Scan for the cell matching the given text and deliver its [x, y] coordinate at center. 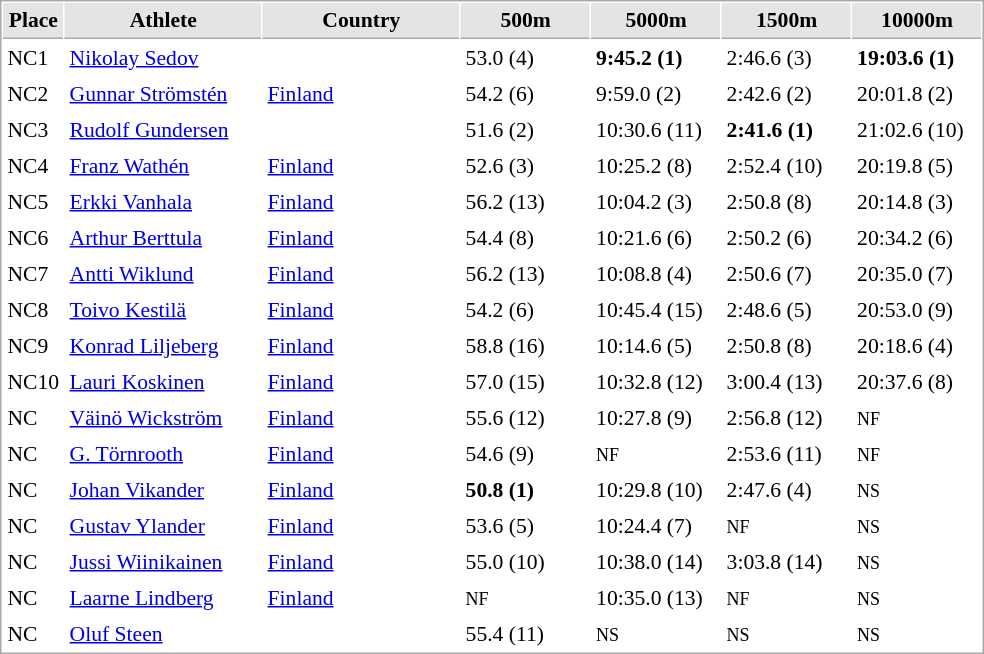
NC5 [34, 201]
2:50.6 (7) [786, 273]
20:34.2 (6) [918, 237]
Johan Vikander [163, 489]
57.0 (15) [526, 381]
2:41.6 (1) [786, 129]
2:48.6 (5) [786, 309]
NC8 [34, 309]
1500m [786, 21]
NC7 [34, 273]
G. Törnrooth [163, 453]
58.8 (16) [526, 345]
52.6 (3) [526, 165]
NC10 [34, 381]
20:01.8 (2) [918, 93]
55.6 (12) [526, 417]
500m [526, 21]
Franz Wathén [163, 165]
20:35.0 (7) [918, 273]
10:25.2 (8) [656, 165]
10:30.6 (11) [656, 129]
2:50.2 (6) [786, 237]
Oluf Steen [163, 633]
10:45.4 (15) [656, 309]
10:21.6 (6) [656, 237]
3:00.4 (13) [786, 381]
2:53.6 (11) [786, 453]
54.6 (9) [526, 453]
20:14.8 (3) [918, 201]
53.0 (4) [526, 57]
10:24.4 (7) [656, 525]
NC4 [34, 165]
Antti Wiklund [163, 273]
2:42.6 (2) [786, 93]
Laarne Lindberg [163, 597]
Gustav Ylander [163, 525]
Rudolf Gundersen [163, 129]
10:35.0 (13) [656, 597]
Jussi Wiinikainen [163, 561]
Nikolay Sedov [163, 57]
Place [34, 21]
NC1 [34, 57]
3:03.8 (14) [786, 561]
Väinö Wickström [163, 417]
NC2 [34, 93]
10:38.0 (14) [656, 561]
NC3 [34, 129]
50.8 (1) [526, 489]
2:52.4 (10) [786, 165]
NC9 [34, 345]
21:02.6 (10) [918, 129]
19:03.6 (1) [918, 57]
53.6 (5) [526, 525]
10000m [918, 21]
10:08.8 (4) [656, 273]
20:18.6 (4) [918, 345]
54.4 (8) [526, 237]
Country [361, 21]
20:37.6 (8) [918, 381]
10:14.6 (5) [656, 345]
2:46.6 (3) [786, 57]
51.6 (2) [526, 129]
Konrad Liljeberg [163, 345]
10:32.8 (12) [656, 381]
Gunnar Strömstén [163, 93]
Athlete [163, 21]
20:19.8 (5) [918, 165]
20:53.0 (9) [918, 309]
9:45.2 (1) [656, 57]
10:29.8 (10) [656, 489]
2:56.8 (12) [786, 417]
Lauri Koskinen [163, 381]
Toivo Kestilä [163, 309]
9:59.0 (2) [656, 93]
NC6 [34, 237]
55.4 (11) [526, 633]
10:04.2 (3) [656, 201]
Arthur Berttula [163, 237]
2:47.6 (4) [786, 489]
Erkki Vanhala [163, 201]
5000m [656, 21]
55.0 (10) [526, 561]
10:27.8 (9) [656, 417]
